Provide the [X, Y] coordinate of the cell's center where the given text is located.  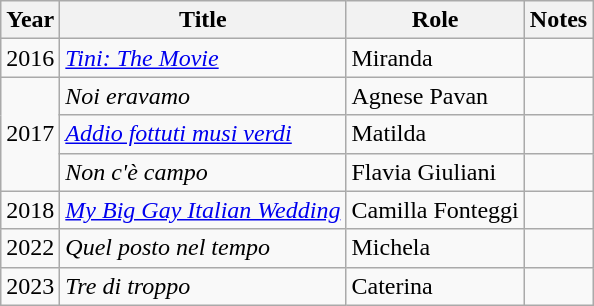
Quel posto nel tempo [203, 248]
Miranda [435, 58]
Michela [435, 248]
Title [203, 20]
2023 [30, 286]
2022 [30, 248]
Agnese Pavan [435, 96]
2016 [30, 58]
Camilla Fonteggi [435, 210]
Caterina [435, 286]
My Big Gay Italian Wedding [203, 210]
Non c'è campo [203, 172]
Noi eravamo [203, 96]
Tre di troppo [203, 286]
Addio fottuti musi verdi [203, 134]
Tini: The Movie [203, 58]
Year [30, 20]
2018 [30, 210]
Role [435, 20]
2017 [30, 134]
Notes [558, 20]
Matilda [435, 134]
Flavia Giuliani [435, 172]
